Detect which cell encompasses the target text, then output its (X, Y) center coordinate. 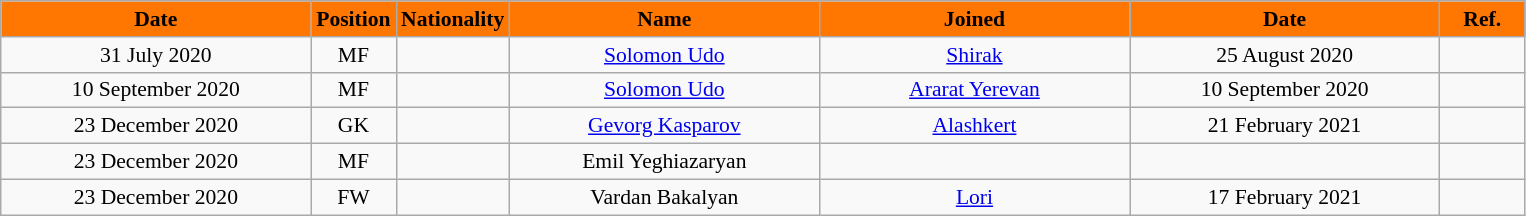
Ref. (1482, 19)
Emil Yeghiazaryan (664, 162)
Nationality (452, 19)
Gevorg Kasparov (664, 126)
31 July 2020 (156, 55)
GK (354, 126)
Position (354, 19)
Vardan Bakalyan (664, 197)
21 February 2021 (1285, 126)
25 August 2020 (1285, 55)
FW (354, 197)
Lori (974, 197)
Ararat Yerevan (974, 90)
Alashkert (974, 126)
Shirak (974, 55)
17 February 2021 (1285, 197)
Name (664, 19)
Joined (974, 19)
